Identify which cell holds the provided text, then report its (x, y) central coordinate. 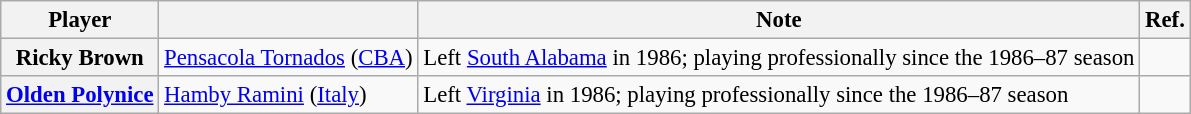
Player (80, 20)
Ricky Brown (80, 58)
Left South Alabama in 1986; playing professionally since the 1986–87 season (779, 58)
Ref. (1165, 20)
Pensacola Tornados (CBA) (288, 58)
Hamby Ramini (Italy) (288, 95)
Olden Polynice (80, 95)
Left Virginia in 1986; playing professionally since the 1986–87 season (779, 95)
Note (779, 20)
